Identify which cell holds the provided text, then report its [X, Y] central coordinate. 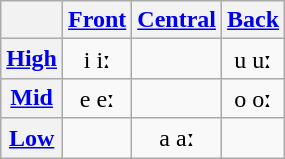
o oː [254, 98]
Mid [32, 98]
Low [32, 138]
e eː [98, 98]
i iː [98, 59]
Front [98, 20]
a aː [177, 138]
u uː [254, 59]
High [32, 59]
Back [254, 20]
Central [177, 20]
